Identify which cell holds the provided text, then report its [X, Y] central coordinate. 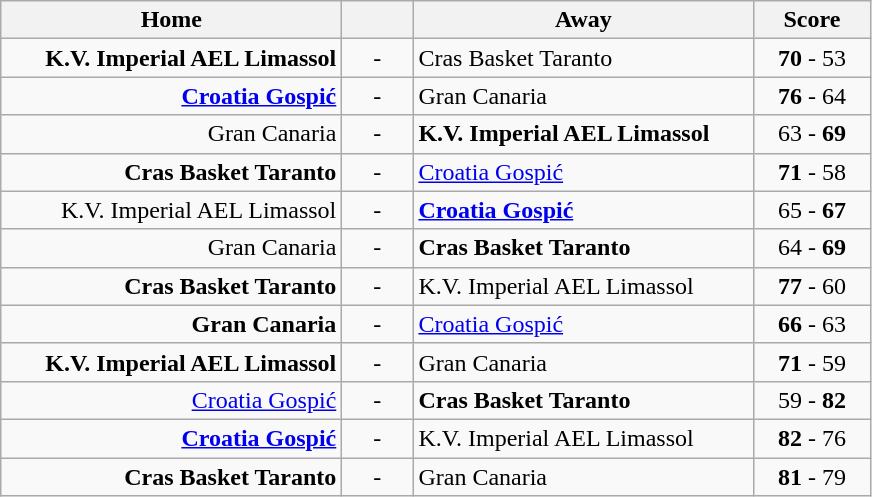
65 - 67 [812, 210]
77 - 60 [812, 286]
66 - 63 [812, 324]
63 - 69 [812, 134]
Score [812, 20]
Away [584, 20]
71 - 59 [812, 362]
70 - 53 [812, 58]
81 - 79 [812, 477]
64 - 69 [812, 248]
71 - 58 [812, 172]
76 - 64 [812, 96]
82 - 76 [812, 438]
Home [172, 20]
59 - 82 [812, 400]
